Return the [X, Y] coordinate for the center point of the cell that contains the specified text.  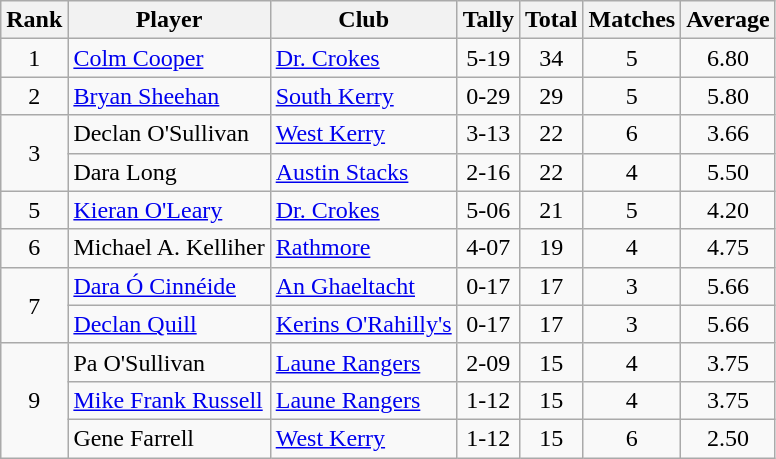
1 [34, 58]
Average [728, 20]
6.80 [728, 58]
2 [34, 96]
Kerins O'Rahilly's [364, 324]
4-07 [488, 248]
Total [551, 20]
Matches [632, 20]
Kieran O'Leary [169, 210]
34 [551, 58]
5.80 [728, 96]
19 [551, 248]
21 [551, 210]
4.75 [728, 248]
Mike Frank Russell [169, 400]
7 [34, 305]
2-16 [488, 172]
5-06 [488, 210]
Tally [488, 20]
3.66 [728, 134]
Declan Quill [169, 324]
Bryan Sheehan [169, 96]
Michael A. Kelliher [169, 248]
4.20 [728, 210]
Gene Farrell [169, 438]
An Ghaeltacht [364, 286]
2-09 [488, 362]
Colm Cooper [169, 58]
Player [169, 20]
2.50 [728, 438]
Club [364, 20]
Austin Stacks [364, 172]
0-29 [488, 96]
29 [551, 96]
Rank [34, 20]
Dara Ó Cinnéide [169, 286]
South Kerry [364, 96]
Rathmore [364, 248]
Pa O'Sullivan [169, 362]
Declan O'Sullivan [169, 134]
Dara Long [169, 172]
9 [34, 400]
5.50 [728, 172]
5-19 [488, 58]
3-13 [488, 134]
